Capture the cell that displays the provided text and extract its [X, Y] central coordinate. 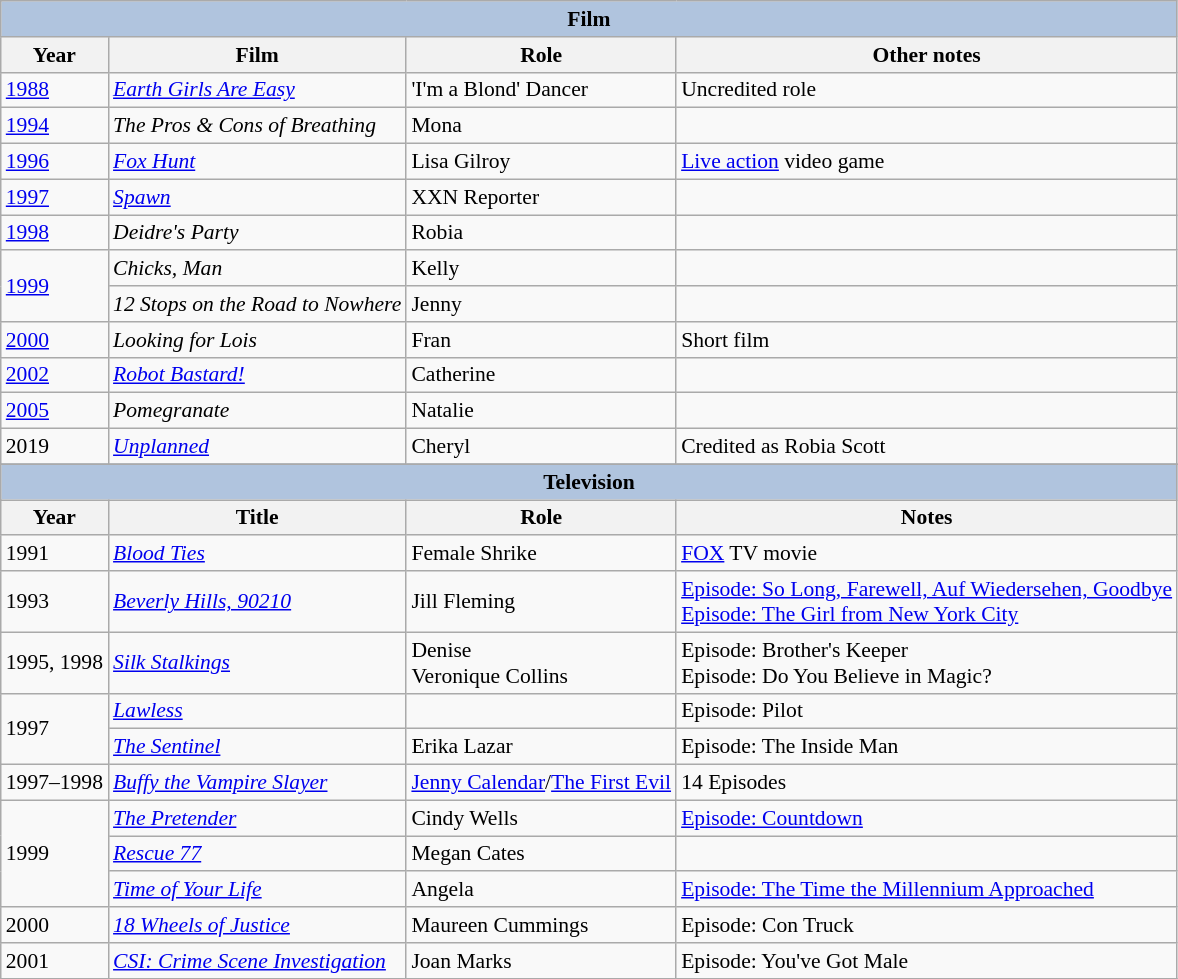
Joan Marks [541, 961]
Megan Cates [541, 854]
Pomegranate [257, 411]
1995, 1998 [54, 662]
Earth Girls Are Easy [257, 90]
Fran [541, 340]
Mona [541, 126]
2005 [54, 411]
1994 [54, 126]
18 Wheels of Justice [257, 925]
1988 [54, 90]
Notes [926, 518]
Episode: You've Got Male [926, 961]
Blood Ties [257, 554]
Deidre's Party [257, 233]
Lisa Gilroy [541, 162]
Time of Your Life [257, 890]
XXN Reporter [541, 197]
Angela [541, 890]
Chicks, Man [257, 269]
FOX TV movie [926, 554]
CSI: Crime Scene Investigation [257, 961]
Short film [926, 340]
1998 [54, 233]
Episode: Pilot [926, 711]
Episode: Countdown [926, 818]
Episode: The Time the Millennium Approached [926, 890]
2002 [54, 375]
Television [589, 482]
'I'm a Blond' Dancer [541, 90]
The Pros & Cons of Breathing [257, 126]
2001 [54, 961]
Maureen Cummings [541, 925]
Episode: Brother's Keeper Episode: Do You Believe in Magic? [926, 662]
The Sentinel [257, 747]
Cindy Wells [541, 818]
Jenny [541, 304]
Beverly Hills, 90210 [257, 602]
Robia [541, 233]
Catherine [541, 375]
Spawn [257, 197]
Erika Lazar [541, 747]
Kelly [541, 269]
Episode: The Inside Man [926, 747]
Buffy the Vampire Slayer [257, 783]
Jill Fleming [541, 602]
Uncredited role [926, 90]
Looking for Lois [257, 340]
Robot Bastard! [257, 375]
1993 [54, 602]
Credited as Robia Scott [926, 447]
Live action video game [926, 162]
12 Stops on the Road to Nowhere [257, 304]
1991 [54, 554]
Other notes [926, 55]
Denise Veronique Collins [541, 662]
14 Episodes [926, 783]
Natalie [541, 411]
Rescue 77 [257, 854]
The Pretender [257, 818]
Lawless [257, 711]
Female Shrike [541, 554]
1997–1998 [54, 783]
Unplanned [257, 447]
1996 [54, 162]
Title [257, 518]
Episode: So Long, Farewell, Auf Wiedersehen, Goodbye Episode: The Girl from New York City [926, 602]
Episode: Con Truck [926, 925]
2019 [54, 447]
Silk Stalkings [257, 662]
Jenny Calendar/The First Evil [541, 783]
Fox Hunt [257, 162]
Cheryl [541, 447]
